Identify which cell holds the provided text, then report its [X, Y] central coordinate. 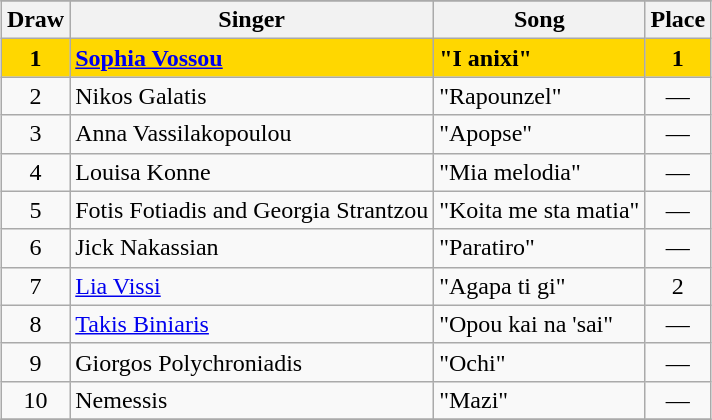
"Ochi" [540, 362]
5 [35, 210]
Anna Vassilakopoulou [252, 134]
"Mazi" [540, 400]
"Koita me sta matia" [540, 210]
Jick Nakassian [252, 248]
Takis Biniaris [252, 324]
Sophia Vossou [252, 58]
"Mia melodia" [540, 172]
"Rapounzel" [540, 96]
Nemessis [252, 400]
"Opou kai na 'sai" [540, 324]
Draw [35, 20]
Lia Vissi [252, 286]
"Paratiro" [540, 248]
Louisa Konne [252, 172]
Singer [252, 20]
"I anixi" [540, 58]
Place [678, 20]
Giorgos Polychroniadis [252, 362]
Fotis Fotiadis and Georgia Strantzou [252, 210]
"Agapa ti gi" [540, 286]
"Apopse" [540, 134]
9 [35, 362]
3 [35, 134]
4 [35, 172]
Nikos Galatis [252, 96]
10 [35, 400]
8 [35, 324]
6 [35, 248]
Song [540, 20]
7 [35, 286]
